Extract the (X, Y) coordinate from the center of the cell holding the provided text.  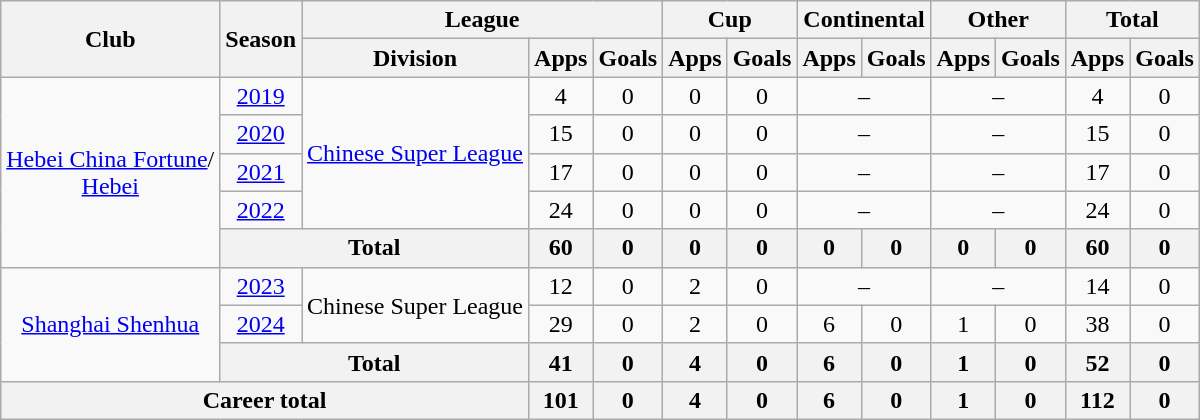
Other (998, 20)
52 (1097, 362)
2020 (261, 134)
14 (1097, 286)
29 (561, 324)
38 (1097, 324)
Continental (864, 20)
41 (561, 362)
2021 (261, 172)
Season (261, 39)
Hebei China Fortune/Hebei (110, 172)
101 (561, 400)
Cup (730, 20)
2024 (261, 324)
2019 (261, 96)
League (482, 20)
Club (110, 39)
2023 (261, 286)
Career total (265, 400)
12 (561, 286)
Division (416, 58)
112 (1097, 400)
2022 (261, 210)
Shanghai Shenhua (110, 324)
